Search for the cell housing the specified text and yield its [X, Y] center coordinate. 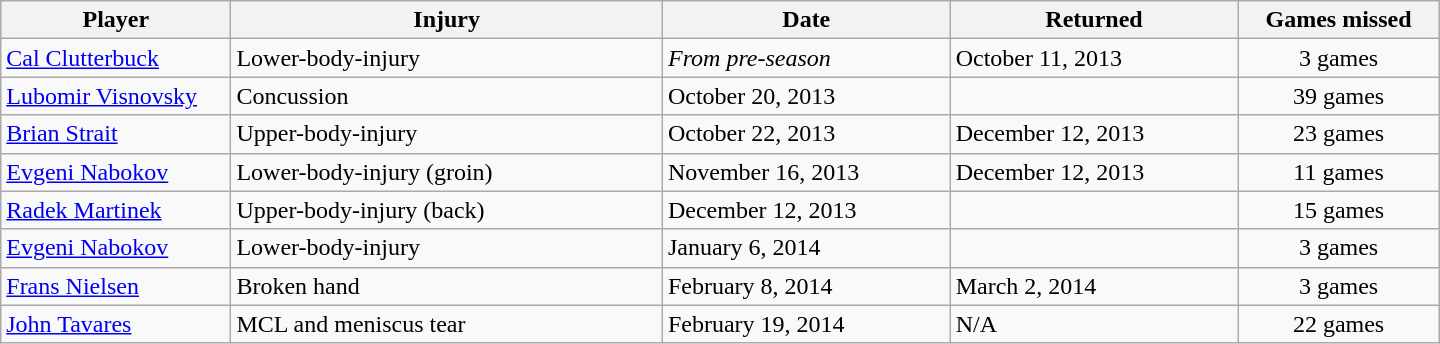
15 games [1338, 210]
Cal Clutterbuck [116, 58]
23 games [1338, 134]
March 2, 2014 [1094, 286]
October 20, 2013 [806, 96]
Lower-body-injury (groin) [447, 172]
Returned [1094, 20]
October 22, 2013 [806, 134]
N/A [1094, 324]
Upper-body-injury (back) [447, 210]
MCL and meniscus tear [447, 324]
Games missed [1338, 20]
Date [806, 20]
Upper-body-injury [447, 134]
February 19, 2014 [806, 324]
Broken hand [447, 286]
Concussion [447, 96]
Radek Martinek [116, 210]
39 games [1338, 96]
11 games [1338, 172]
Injury [447, 20]
Lubomir Visnovsky [116, 96]
22 games [1338, 324]
John Tavares [116, 324]
From pre-season [806, 58]
Frans Nielsen [116, 286]
Player [116, 20]
Brian Strait [116, 134]
November 16, 2013 [806, 172]
January 6, 2014 [806, 248]
February 8, 2014 [806, 286]
October 11, 2013 [1094, 58]
